Extract the [X, Y] coordinate from the center of the cell holding the provided text.  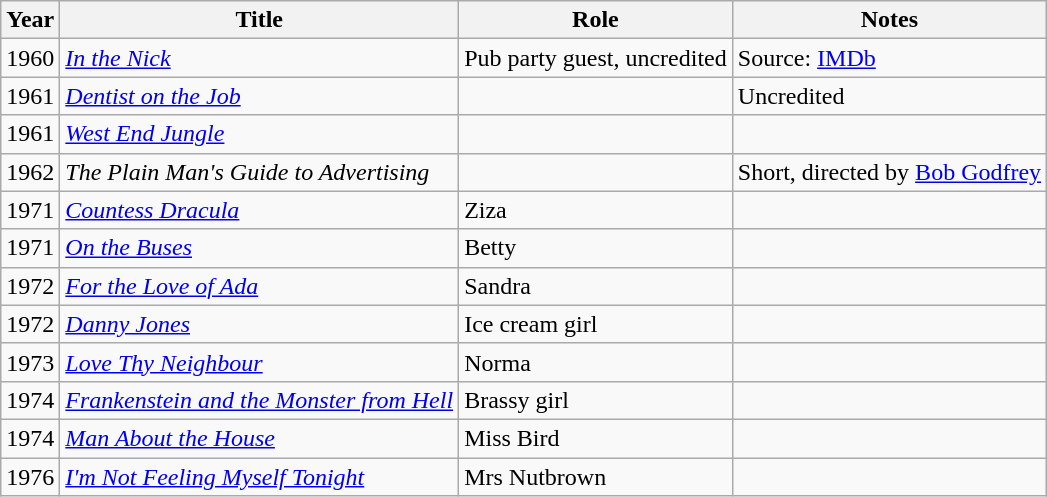
1976 [30, 477]
Frankenstein and the Monster from Hell [260, 400]
On the Buses [260, 248]
Betty [596, 248]
Man About the House [260, 438]
For the Love of Ada [260, 286]
The Plain Man's Guide to Advertising [260, 172]
Ice cream girl [596, 324]
Pub party guest, uncredited [596, 58]
Dentist on the Job [260, 96]
1960 [30, 58]
Mrs Nutbrown [596, 477]
1973 [30, 362]
West End Jungle [260, 134]
Love Thy Neighbour [260, 362]
In the Nick [260, 58]
1962 [30, 172]
Norma [596, 362]
Sandra [596, 286]
Short, directed by Bob Godfrey [889, 172]
Uncredited [889, 96]
Ziza [596, 210]
Brassy girl [596, 400]
Year [30, 20]
Role [596, 20]
Miss Bird [596, 438]
Notes [889, 20]
Title [260, 20]
Countess Dracula [260, 210]
Source: IMDb [889, 58]
Danny Jones [260, 324]
I'm Not Feeling Myself Tonight [260, 477]
